Find where the given text appears and provide that cell's center as (x, y) coordinate. 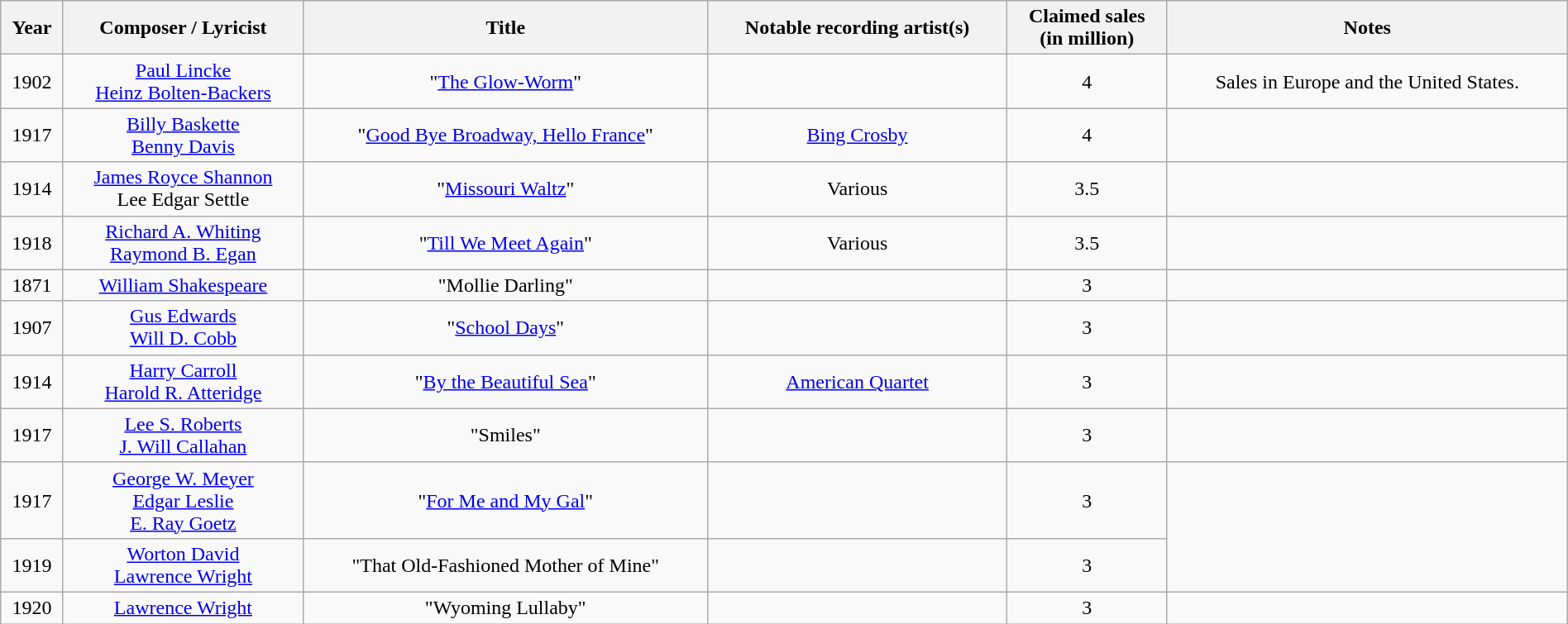
Sales in Europe and the United States. (1367, 81)
Composer / Lyricist (183, 28)
"By the Beautiful Sea" (506, 382)
"Missouri Waltz" (506, 188)
1871 (32, 285)
1918 (32, 243)
"Till We Meet Again" (506, 243)
"The Glow-Worm" (506, 81)
"Smiles" (506, 435)
Lawrence Wright (183, 607)
Richard A. WhitingRaymond B. Egan (183, 243)
William Shakespeare (183, 285)
Harry CarrollHarold R. Atteridge (183, 382)
Paul LinckeHeinz Bolten-Backers (183, 81)
1907 (32, 327)
"Good Bye Broadway, Hello France" (506, 136)
"Mollie Darling" (506, 285)
James Royce ShannonLee Edgar Settle (183, 188)
"That Old-Fashioned Mother of Mine" (506, 565)
Gus EdwardsWill D. Cobb (183, 327)
Notable recording artist(s) (857, 28)
George W. MeyerEdgar LeslieE. Ray Goetz (183, 500)
Notes (1367, 28)
Worton DavidLawrence Wright (183, 565)
Lee S. RobertsJ. Will Callahan (183, 435)
Claimed sales(in million) (1087, 28)
American Quartet (857, 382)
Billy BasketteBenny Davis (183, 136)
Title (506, 28)
Bing Crosby (857, 136)
1902 (32, 81)
"For Me and My Gal" (506, 500)
1920 (32, 607)
Year (32, 28)
"Wyoming Lullaby" (506, 607)
1919 (32, 565)
"School Days" (506, 327)
